Detect which cell encompasses the target text, then output its [x, y] center coordinate. 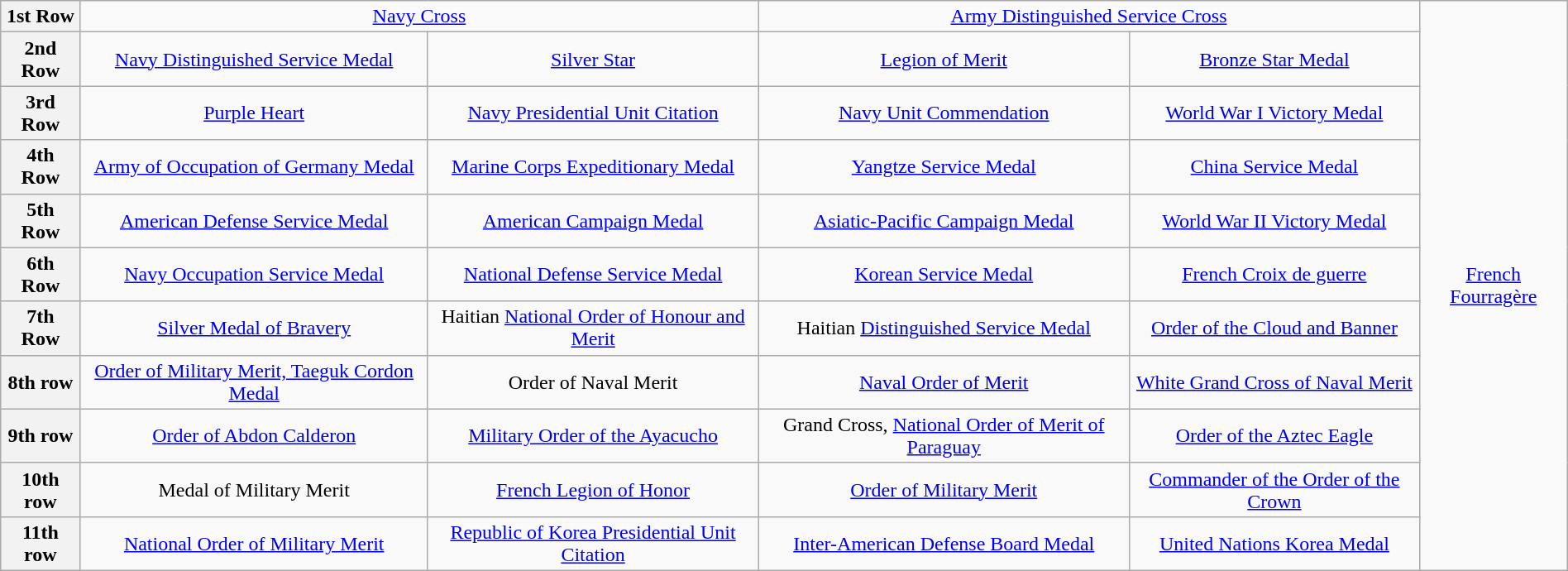
Order of the Cloud and Banner [1275, 328]
Medal of Military Merit [254, 490]
National Defense Service Medal [592, 275]
11th row [41, 543]
World War I Victory Medal [1275, 113]
6th Row [41, 275]
Order of Military Merit, Taeguk Cordon Medal [254, 382]
Navy Presidential Unit Citation [592, 113]
Military Order of the Ayacucho [592, 435]
Bronze Star Medal [1275, 60]
9th row [41, 435]
1st Row [41, 17]
World War II Victory Medal [1275, 220]
Order of Abdon Calderon [254, 435]
Haitian National Order of Honour and Merit [592, 328]
4th Row [41, 167]
Navy Cross [419, 17]
10th row [41, 490]
3rd Row [41, 113]
Commander of the Order of the Crown [1275, 490]
Yangtze Service Medal [944, 167]
5th Row [41, 220]
Navy Distinguished Service Medal [254, 60]
United Nations Korea Medal [1275, 543]
French Legion of Honor [592, 490]
8th row [41, 382]
Legion of Merit [944, 60]
Order of the Aztec Eagle [1275, 435]
Navy Occupation Service Medal [254, 275]
Grand Cross, National Order of Merit of Paraguay [944, 435]
China Service Medal [1275, 167]
French Croix de guerre [1275, 275]
Naval Order of Merit [944, 382]
Republic of Korea Presidential Unit Citation [592, 543]
Army Distinguished Service Cross [1088, 17]
Order of Naval Merit [592, 382]
Silver Star [592, 60]
Navy Unit Commendation [944, 113]
Army of Occupation of Germany Medal [254, 167]
Inter-American Defense Board Medal [944, 543]
Korean Service Medal [944, 275]
Asiatic-Pacific Campaign Medal [944, 220]
2nd Row [41, 60]
American Campaign Medal [592, 220]
White Grand Cross of Naval Merit [1275, 382]
American Defense Service Medal [254, 220]
Order of Military Merit [944, 490]
Silver Medal of Bravery [254, 328]
Purple Heart [254, 113]
7th Row [41, 328]
Haitian Distinguished Service Medal [944, 328]
French Fourragère [1494, 286]
Marine Corps Expeditionary Medal [592, 167]
National Order of Military Merit [254, 543]
